Output the (x, y) coordinate of the center of the cell containing the given text.  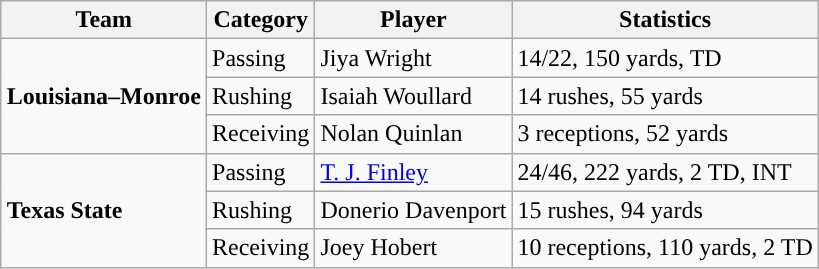
Team (104, 20)
T. J. Finley (414, 172)
15 rushes, 94 yards (665, 210)
Category (261, 20)
Joey Hobert (414, 248)
14/22, 150 yards, TD (665, 58)
Jiya Wright (414, 58)
10 receptions, 110 yards, 2 TD (665, 248)
24/46, 222 yards, 2 TD, INT (665, 172)
Nolan Quinlan (414, 134)
Louisiana–Monroe (104, 96)
Texas State (104, 210)
Statistics (665, 20)
14 rushes, 55 yards (665, 96)
3 receptions, 52 yards (665, 134)
Isaiah Woullard (414, 96)
Player (414, 20)
Donerio Davenport (414, 210)
